From the cell containing the given text, extract its center point as [X, Y] coordinate. 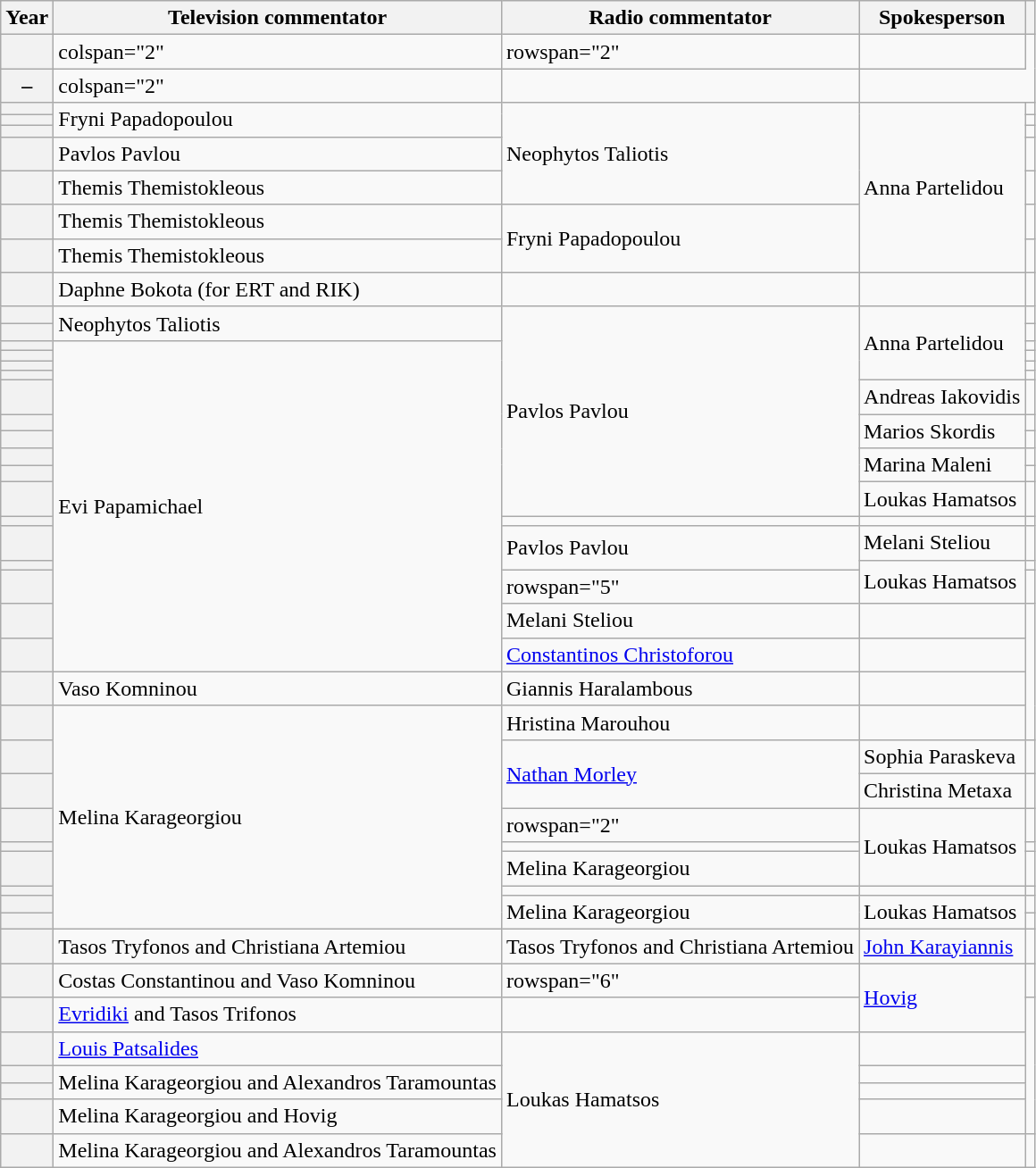
Radio commentator [680, 18]
rowspan="6" [680, 980]
Marios Skordis [942, 431]
Marina Maleni [942, 465]
Nathan Morley [680, 773]
Louis Patsalides [278, 1048]
Hristina Marouhou [680, 722]
Christina Metaxa [942, 790]
Andreas Iakovidis [942, 397]
Constantinos Christoforou [680, 655]
Daphne Bokota (for ERT and RIK) [278, 289]
Giannis Haralambous [680, 688]
rowspan="5" [680, 587]
Melina Karageorgiou and Hovig [278, 1116]
Evi Papamichael [278, 505]
Sophia Paraskeva [942, 756]
Hovig [942, 997]
Costas Constantinou and Vaso Komninou [278, 980]
Evridiki and Tasos Trifonos [278, 1014]
Spokesperson [942, 18]
Vaso Komninou [278, 688]
John Karayiannis [942, 947]
Television commentator [278, 18]
– [27, 86]
Year [27, 18]
